Provide the (x, y) coordinate of the cell's center where the given text is located.  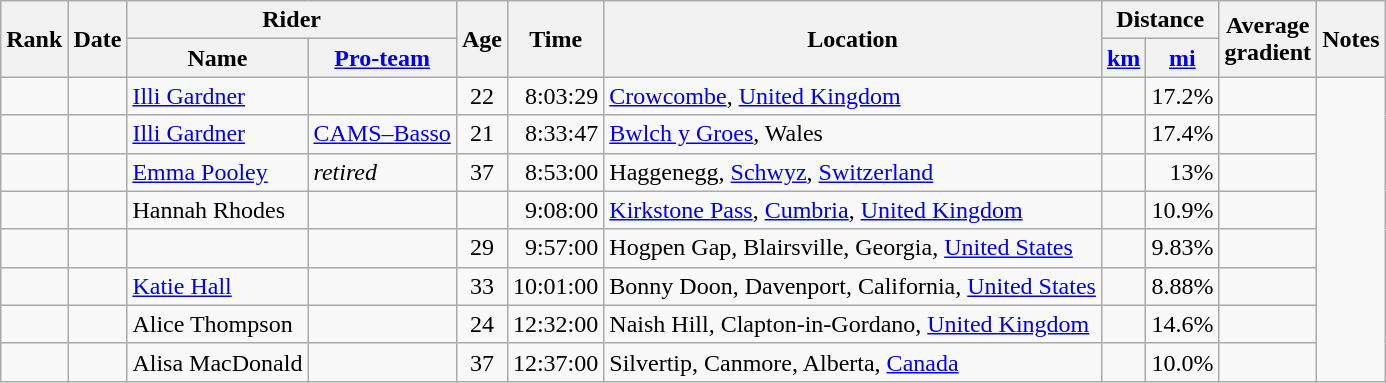
22 (482, 96)
10:01:00 (555, 286)
Emma Pooley (218, 172)
retired (382, 172)
Silvertip, Canmore, Alberta, Canada (853, 362)
24 (482, 324)
9:08:00 (555, 210)
17.4% (1182, 134)
Notes (1351, 39)
33 (482, 286)
Pro-team (382, 58)
Averagegradient (1268, 39)
Crowcombe, United Kingdom (853, 96)
Date (98, 39)
17.2% (1182, 96)
10.9% (1182, 210)
Katie Hall (218, 286)
21 (482, 134)
km (1123, 58)
8:53:00 (555, 172)
13% (1182, 172)
9.83% (1182, 248)
10.0% (1182, 362)
Age (482, 39)
Bonny Doon, Davenport, California, United States (853, 286)
Location (853, 39)
9:57:00 (555, 248)
Hogpen Gap, Blairsville, Georgia, United States (853, 248)
CAMS–Basso (382, 134)
Alisa MacDonald (218, 362)
8:03:29 (555, 96)
Kirkstone Pass, Cumbria, United Kingdom (853, 210)
12:37:00 (555, 362)
Alice Thompson (218, 324)
12:32:00 (555, 324)
mi (1182, 58)
Naish Hill, Clapton-in-Gordano, United Kingdom (853, 324)
Hannah Rhodes (218, 210)
Rider (292, 20)
Rank (34, 39)
8:33:47 (555, 134)
8.88% (1182, 286)
Bwlch y Groes, Wales (853, 134)
Haggenegg, Schwyz, Switzerland (853, 172)
29 (482, 248)
Name (218, 58)
14.6% (1182, 324)
Time (555, 39)
Distance (1160, 20)
